Output the [x, y] coordinate of the center of the cell containing the given text.  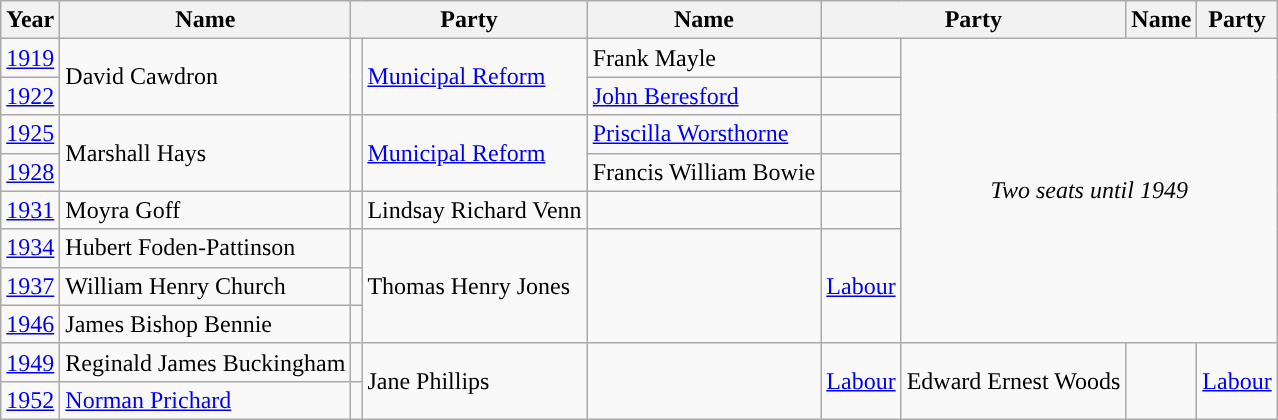
David Cawdron [206, 77]
William Henry Church [206, 286]
Moyra Goff [206, 210]
1928 [30, 172]
Year [30, 20]
1946 [30, 324]
1949 [30, 362]
1934 [30, 248]
Priscilla Worsthorne [704, 134]
Francis William Bowie [704, 172]
Jane Phillips [474, 381]
1931 [30, 210]
Two seats until 1949 [1089, 191]
Reginald James Buckingham [206, 362]
1937 [30, 286]
James Bishop Bennie [206, 324]
John Beresford [704, 96]
Hubert Foden-Pattinson [206, 248]
Norman Prichard [206, 400]
Edward Ernest Woods [1014, 381]
Lindsay Richard Venn [474, 210]
1925 [30, 134]
1952 [30, 400]
1919 [30, 58]
Frank Mayle [704, 58]
Thomas Henry Jones [474, 286]
1922 [30, 96]
Marshall Hays [206, 153]
